Search for the cell housing the specified text and yield its [X, Y] center coordinate. 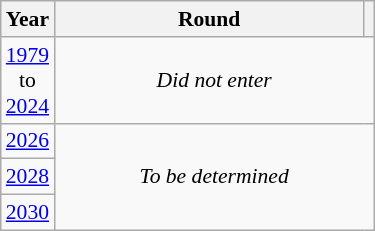
Did not enter [214, 80]
To be determined [214, 176]
2030 [28, 213]
2028 [28, 177]
Year [28, 19]
1979to2024 [28, 80]
Round [209, 19]
2026 [28, 141]
